For the text-containing cell, return its midpoint in (X, Y) coordinate format. 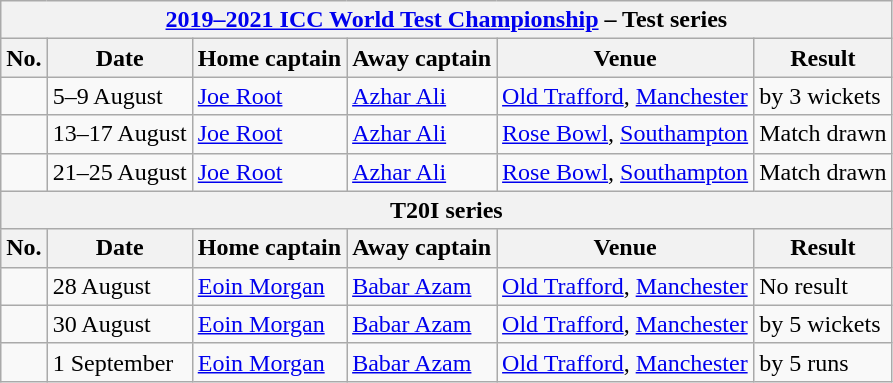
T20I series (446, 210)
2019–2021 ICC World Test Championship – Test series (446, 20)
by 5 runs (823, 362)
21–25 August (120, 172)
by 3 wickets (823, 96)
1 September (120, 362)
13–17 August (120, 134)
30 August (120, 324)
28 August (120, 286)
by 5 wickets (823, 324)
No result (823, 286)
5–9 August (120, 96)
